Detect which cell encompasses the target text, then output its [x, y] center coordinate. 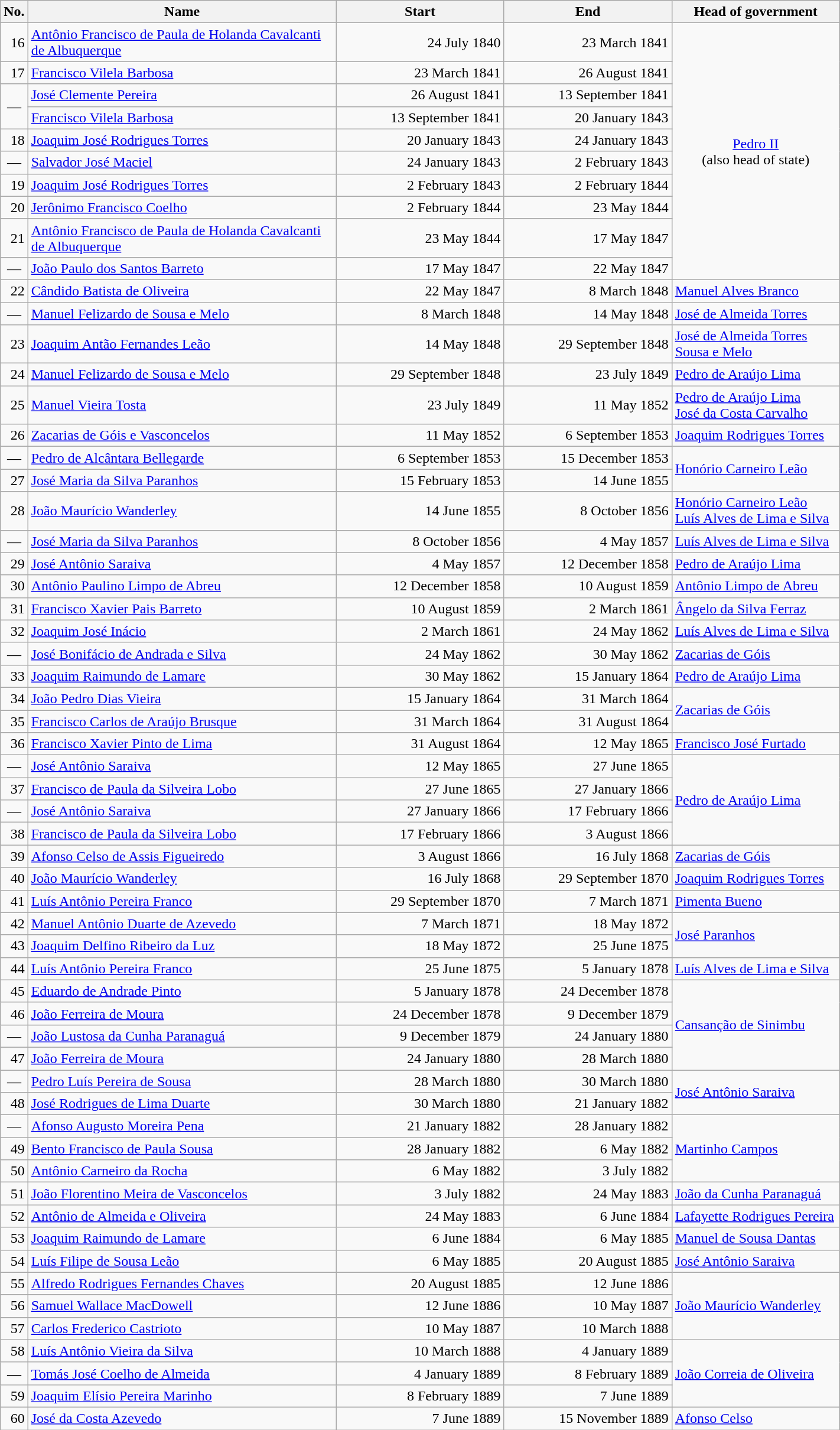
Antônio Carneiro da Rocha [182, 1171]
Carlos Frederico Castrioto [182, 1328]
Afonso Celso de Assis Figueiredo [182, 856]
15 February 1853 [420, 480]
27 [14, 480]
59 [14, 1396]
Joaquim Delfino Ribeiro da Luz [182, 946]
46 [14, 1013]
Cândido Batista de Oliveira [182, 291]
José da Costa Azevedo [182, 1418]
Bento Francisco de Paula Sousa [182, 1149]
58 [14, 1351]
Luís Filipe de Sousa Leão [182, 1261]
José Paranhos [756, 935]
Antônio de Almeida e Oliveira [182, 1216]
Afonso Celso [756, 1418]
Pedro Luís Pereira de Sousa [182, 1081]
15 November 1889 [588, 1418]
Zacarias de Góis e Vasconcelos [182, 435]
Joaquim Antão Fernandes Leão [182, 344]
Manuel Alves Branco [756, 291]
42 [14, 924]
Manuel de Sousa Dantas [756, 1239]
19 [14, 185]
55 [14, 1283]
Head of government [756, 12]
60 [14, 1418]
32 [14, 631]
José Bonifácio de Andrada e Silva [182, 654]
33 [14, 676]
João Florentino Meira de Vasconcelos [182, 1194]
Eduardo de Andrade Pinto [182, 991]
36 [14, 744]
20 [14, 207]
16 [14, 43]
João Pedro Dias Vieira [182, 698]
Francisco Carlos de Araújo Brusque [182, 721]
Start [420, 12]
Martinho Campos [756, 1149]
Pedro de Araújo LimaJosé da Costa Carvalho [756, 405]
Antônio Limpo de Abreu [756, 586]
Francisco José Furtado [756, 744]
54 [14, 1261]
25 [14, 405]
40 [14, 879]
End [588, 12]
34 [14, 698]
31 [14, 609]
39 [14, 856]
24 July 1840 [420, 43]
João Lustosa da Cunha Paranaguá [182, 1036]
Ângelo da Silva Ferraz [756, 609]
Luís Antônio Vieira da Silva [182, 1351]
18 [14, 140]
Pedro de Alcântara Bellegarde [182, 458]
Joaquim José Inácio [182, 631]
23 [14, 344]
52 [14, 1216]
Francisco Xavier Pais Barreto [182, 609]
47 [14, 1058]
41 [14, 901]
Francisco Xavier Pinto de Lima [182, 744]
30 [14, 586]
Manuel Antônio Duarte de Azevedo [182, 924]
22 [14, 291]
51 [14, 1194]
Tomás José Coelho de Almeida [182, 1373]
João Paulo dos Santos Barreto [182, 268]
Joaquim Elísio Pereira Marinho [182, 1396]
Lafayette Rodrigues Pereira [756, 1216]
Name [182, 12]
15 December 1853 [588, 458]
35 [14, 721]
37 [14, 789]
49 [14, 1149]
Alfredo Rodrigues Fernandes Chaves [182, 1283]
29 [14, 564]
Antônio Paulino Limpo de Abreu [182, 586]
Cansanção de Sinimbu [756, 1025]
Samuel Wallace MacDowell [182, 1306]
Manuel Vieira Tosta [182, 405]
Honório Carneiro Leão [756, 469]
38 [14, 834]
João Correia de Oliveira [756, 1373]
José Clemente Pereira [182, 95]
43 [14, 946]
45 [14, 991]
44 [14, 968]
João da Cunha Paranaguá [756, 1194]
Pimenta Bueno [756, 901]
57 [14, 1328]
No. [14, 12]
José de Almeida TorresSousa e Melo [756, 344]
17 [14, 73]
José de Almeida Torres [756, 314]
50 [14, 1171]
56 [14, 1306]
28 [14, 511]
48 [14, 1104]
Pedro II(also head of state) [756, 151]
24 [14, 375]
Salvador José Maciel [182, 162]
26 [14, 435]
21 [14, 238]
Jerônimo Francisco Coelho [182, 207]
José Rodrigues de Lima Duarte [182, 1104]
Afonso Augusto Moreira Pena [182, 1126]
53 [14, 1239]
Honório Carneiro LeãoLuís Alves de Lima e Silva [756, 511]
